Locate the cell with the specified text and output its (x, y) center coordinate. 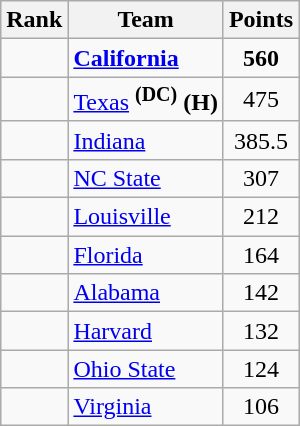
164 (260, 255)
Ohio State (146, 369)
Harvard (146, 331)
Louisville (146, 217)
Rank (34, 20)
307 (260, 178)
124 (260, 369)
106 (260, 407)
475 (260, 100)
132 (260, 331)
California (146, 58)
560 (260, 58)
385.5 (260, 140)
Indiana (146, 140)
NC State (146, 178)
Virginia (146, 407)
Points (260, 20)
212 (260, 217)
Florida (146, 255)
Team (146, 20)
142 (260, 293)
Alabama (146, 293)
Texas (DC) (H) (146, 100)
